Identify which cell holds the provided text, then report its [X, Y] central coordinate. 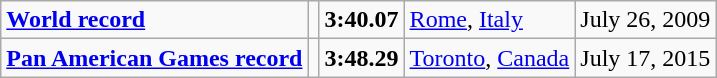
Pan American Games record [154, 58]
July 26, 2009 [646, 20]
Toronto, Canada [490, 58]
3:40.07 [362, 20]
3:48.29 [362, 58]
Rome, Italy [490, 20]
World record [154, 20]
July 17, 2015 [646, 58]
